Return (x, y) of the center of cell containing provided text 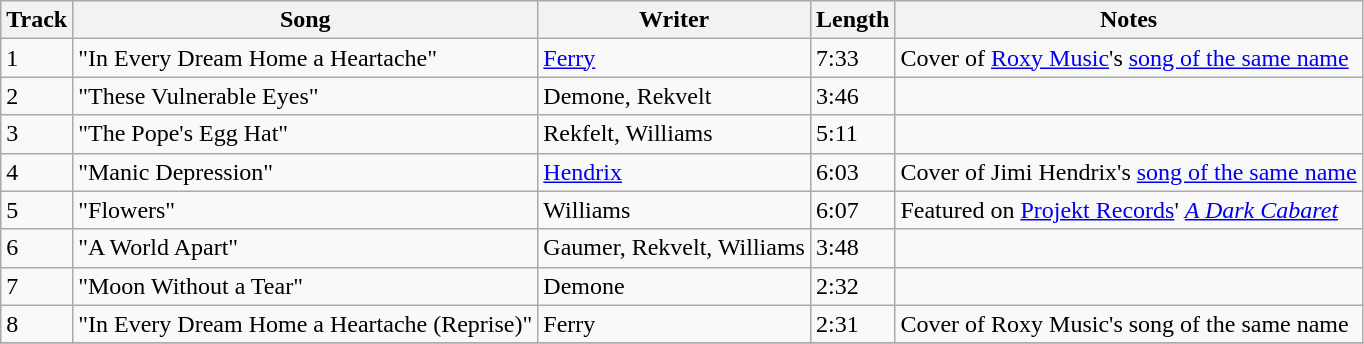
Notes (1128, 20)
"Manic Depression" (306, 172)
Gaumer, Rekvelt, Williams (674, 248)
3 (37, 134)
1 (37, 58)
7:33 (852, 58)
"A World Apart" (306, 248)
Song (306, 20)
Cover of Jimi Hendrix's song of the same name (1128, 172)
Rekfelt, Williams (674, 134)
"In Every Dream Home a Heartache (Reprise)" (306, 324)
"These Vulnerable Eyes" (306, 96)
3:46 (852, 96)
4 (37, 172)
3:48 (852, 248)
2:32 (852, 286)
"Moon Without a Tear" (306, 286)
Hendrix (674, 172)
8 (37, 324)
"The Pope's Egg Hat" (306, 134)
Demone (674, 286)
6:07 (852, 210)
Williams (674, 210)
6 (37, 248)
5 (37, 210)
2:31 (852, 324)
Length (852, 20)
Track (37, 20)
Demone, Rekvelt (674, 96)
7 (37, 286)
2 (37, 96)
6:03 (852, 172)
Featured on Projekt Records' A Dark Cabaret (1128, 210)
"Flowers" (306, 210)
"In Every Dream Home a Heartache" (306, 58)
Writer (674, 20)
5:11 (852, 134)
